Pinpoint the cell where the given text exists, returning its [X, Y] midpoint coordinate. 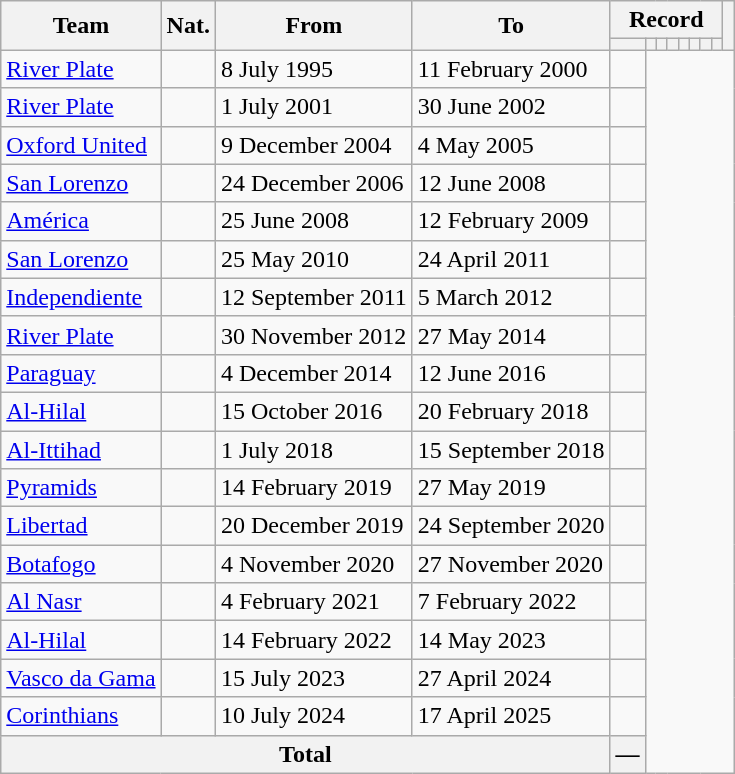
Independiente [81, 297]
Al-Ittihad [81, 449]
Vasco da Gama [81, 678]
27 May 2019 [511, 488]
15 October 2016 [314, 411]
4 May 2005 [511, 145]
15 July 2023 [314, 678]
Al Nasr [81, 602]
12 June 2008 [511, 183]
30 June 2002 [511, 107]
15 September 2018 [511, 449]
12 February 2009 [511, 221]
1 July 2001 [314, 107]
14 February 2022 [314, 640]
9 December 2004 [314, 145]
27 May 2014 [511, 335]
4 November 2020 [314, 564]
20 December 2019 [314, 526]
10 July 2024 [314, 716]
27 April 2024 [511, 678]
24 December 2006 [314, 183]
14 February 2019 [314, 488]
24 April 2011 [511, 259]
Oxford United [81, 145]
24 September 2020 [511, 526]
20 February 2018 [511, 411]
27 November 2020 [511, 564]
12 June 2016 [511, 373]
Team [81, 26]
8 July 1995 [314, 69]
Botafogo [81, 564]
25 June 2008 [314, 221]
14 May 2023 [511, 640]
Record [666, 20]
Total [306, 754]
5 March 2012 [511, 297]
17 April 2025 [511, 716]
— [628, 754]
Nat. [188, 26]
25 May 2010 [314, 259]
From [314, 26]
11 February 2000 [511, 69]
1 July 2018 [314, 449]
4 December 2014 [314, 373]
30 November 2012 [314, 335]
7 February 2022 [511, 602]
Libertad [81, 526]
Paraguay [81, 373]
12 September 2011 [314, 297]
Pyramids [81, 488]
América [81, 221]
Corinthians [81, 716]
To [511, 26]
4 February 2021 [314, 602]
